Output the (X, Y) coordinate of the center of the cell containing the given text.  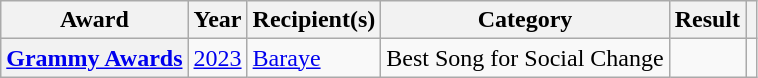
2023 (218, 58)
Baraye (314, 58)
Best Song for Social Change (525, 58)
Year (218, 20)
Category (525, 20)
Award (94, 20)
Grammy Awards (94, 58)
Recipient(s) (314, 20)
Result (707, 20)
